Detect which cell encompasses the target text, then output its (x, y) center coordinate. 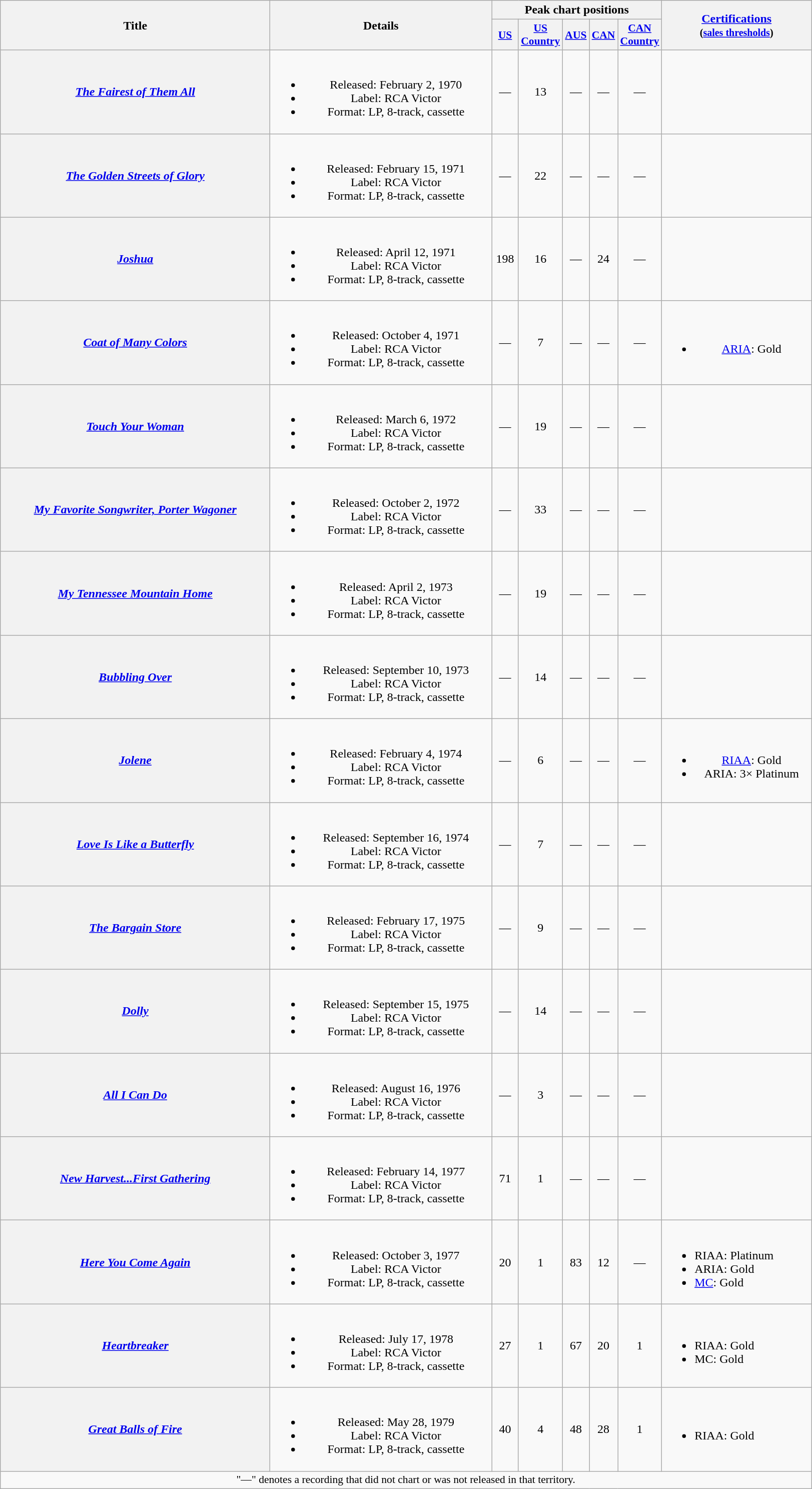
Released: April 12, 1971Label: RCA VictorFormat: LP, 8-track, cassette (381, 259)
Released: February 17, 1975Label: RCA VictorFormat: LP, 8-track, cassette (381, 928)
9 (540, 928)
Bubbling Over (135, 676)
CAN (603, 35)
Released: October 4, 1971Label: RCA VictorFormat: LP, 8-track, cassette (381, 342)
Coat of Many Colors (135, 342)
Certifications(sales thresholds) (736, 25)
Released: August 16, 1976Label: RCA VictorFormat: LP, 8-track, cassette (381, 1095)
Released: February 2, 1970Label: RCA VictorFormat: LP, 8-track, cassette (381, 92)
ARIA: Gold (736, 342)
12 (603, 1262)
22 (540, 175)
Released: October 3, 1977Label: RCA VictorFormat: LP, 8-track, cassette (381, 1262)
Released: September 15, 1975Label: RCA VictorFormat: LP, 8-track, cassette (381, 1012)
4 (540, 1429)
Jolene (135, 761)
24 (603, 259)
Released: February 4, 1974Label: RCA VictorFormat: LP, 8-track, cassette (381, 761)
The Bargain Store (135, 928)
Heartbreaker (135, 1346)
All I Can Do (135, 1095)
"—" denotes a recording that did not chart or was not released in that territory. (406, 1480)
USCountry (540, 35)
Released: September 10, 1973Label: RCA VictorFormat: LP, 8-track, cassette (381, 676)
33 (540, 509)
My Tennessee Mountain Home (135, 593)
Peak chart positions (577, 10)
Released: September 16, 1974Label: RCA VictorFormat: LP, 8-track, cassette (381, 845)
83 (575, 1262)
RIAA: PlatinumARIA: GoldMC: Gold (736, 1262)
28 (603, 1429)
198 (505, 259)
71 (505, 1179)
CANCountry (640, 35)
Released: April 2, 1973Label: RCA VictorFormat: LP, 8-track, cassette (381, 593)
Details (381, 25)
RIAA: GoldMC: Gold (736, 1346)
Released: February 15, 1971Label: RCA VictorFormat: LP, 8-track, cassette (381, 175)
Released: March 6, 1972Label: RCA VictorFormat: LP, 8-track, cassette (381, 426)
Here You Come Again (135, 1262)
Touch Your Woman (135, 426)
The Golden Streets of Glory (135, 175)
Dolly (135, 1012)
13 (540, 92)
US (505, 35)
48 (575, 1429)
The Fairest of Them All (135, 92)
Joshua (135, 259)
New Harvest...First Gathering (135, 1179)
Released: July 17, 1978Label: RCA VictorFormat: LP, 8-track, cassette (381, 1346)
27 (505, 1346)
My Favorite Songwriter, Porter Wagoner (135, 509)
67 (575, 1346)
AUS (575, 35)
Released: February 14, 1977Label: RCA VictorFormat: LP, 8-track, cassette (381, 1179)
16 (540, 259)
RIAA: Gold (736, 1429)
RIAA: GoldARIA: 3× Platinum (736, 761)
40 (505, 1429)
6 (540, 761)
Love Is Like a Butterfly (135, 845)
Released: May 28, 1979Label: RCA VictorFormat: LP, 8-track, cassette (381, 1429)
3 (540, 1095)
Released: October 2, 1972Label: RCA VictorFormat: LP, 8-track, cassette (381, 509)
Title (135, 25)
Great Balls of Fire (135, 1429)
